Output the (x, y) coordinate of the center of the cell containing the given text.  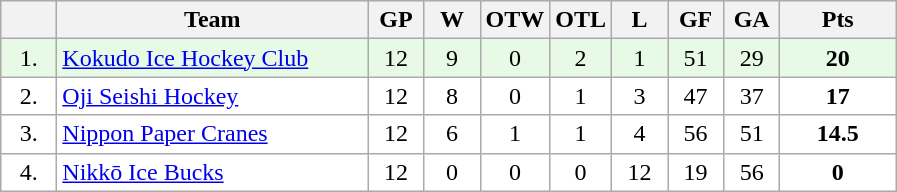
20 (838, 58)
L (640, 20)
2. (29, 96)
GP (396, 20)
29 (752, 58)
OTL (581, 20)
8 (452, 96)
OTW (515, 20)
4. (29, 172)
47 (696, 96)
GF (696, 20)
2 (581, 58)
3 (640, 96)
Oji Seishi Hockey (212, 96)
6 (452, 134)
Nikkō Ice Bucks (212, 172)
Pts (838, 20)
9 (452, 58)
Nippon Paper Cranes (212, 134)
Team (212, 20)
4 (640, 134)
Kokudo Ice Hockey Club (212, 58)
14.5 (838, 134)
GA (752, 20)
17 (838, 96)
3. (29, 134)
37 (752, 96)
1. (29, 58)
19 (696, 172)
W (452, 20)
